Output the (X, Y) coordinate of the center of the cell containing the given text.  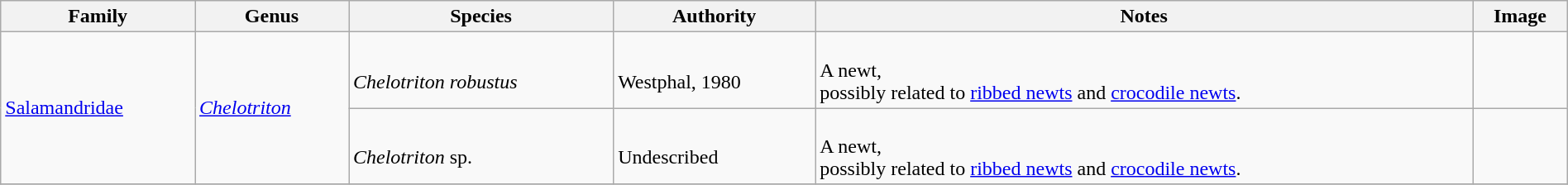
Chelotriton sp. (481, 146)
Chelotriton robustus (481, 70)
Genus (272, 17)
Chelotriton (272, 108)
Salamandridae (98, 108)
Species (481, 17)
Authority (715, 17)
Westphal, 1980 (715, 70)
Notes (1145, 17)
Undescribed (715, 146)
Image (1520, 17)
Family (98, 17)
